Extract the (x, y) coordinate from the center of the cell holding the provided text.  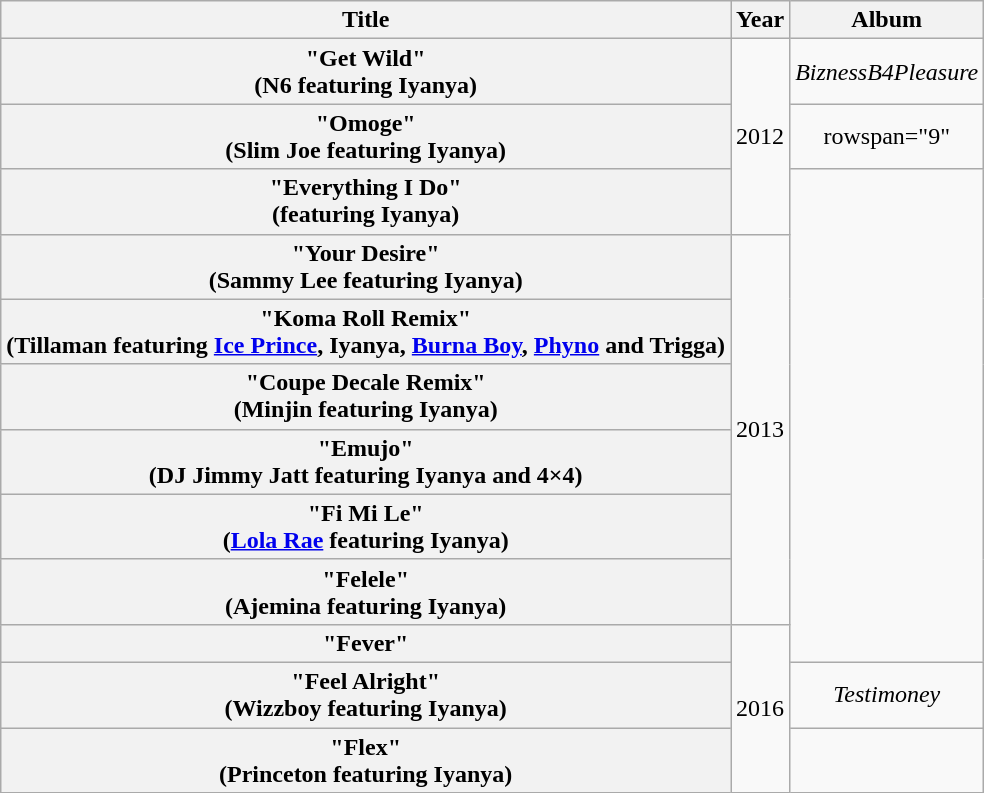
"Felele"(Ajemina featuring Iyanya) (366, 592)
"Everything I Do"(featuring Iyanya) (366, 202)
BiznessB4Pleasure (887, 72)
Album (887, 20)
"Coupe Decale Remix" (Minjin featuring Iyanya) (366, 396)
2016 (760, 708)
Testimoney (887, 694)
"Your Desire"(Sammy Lee featuring Iyanya) (366, 266)
rowspan="9" (887, 136)
"Flex"(Princeton featuring Iyanya) (366, 760)
"Get Wild"(N6 featuring Iyanya) (366, 72)
"Emujo"(DJ Jimmy Jatt featuring Iyanya and 4×4) (366, 462)
2012 (760, 136)
"Omoge"(Slim Joe featuring Iyanya) (366, 136)
"Feel Alright"(Wizzboy featuring Iyanya) (366, 694)
Year (760, 20)
2013 (760, 429)
"Fi Mi Le"(Lola Rae featuring Iyanya) (366, 526)
"Koma Roll Remix" (Tillaman featuring Ice Prince, Iyanya, Burna Boy, Phyno and Trigga) (366, 332)
"Fever" (366, 643)
Title (366, 20)
